For the text-containing cell, return its midpoint in (X, Y) coordinate format. 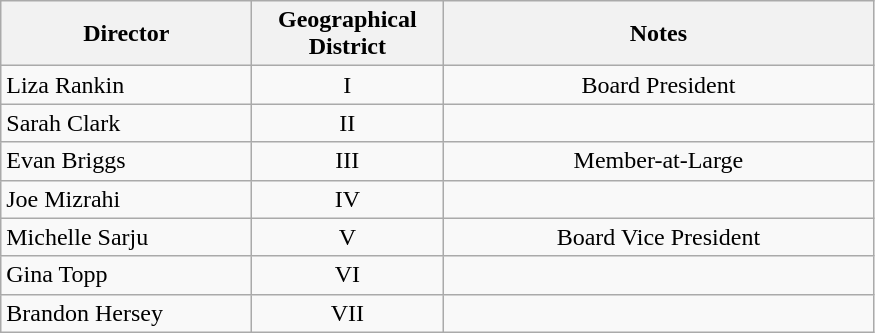
Director (126, 34)
I (348, 85)
Sarah Clark (126, 123)
VI (348, 275)
II (348, 123)
IV (348, 199)
GeographicalDistrict (348, 34)
Gina Topp (126, 275)
Joe Mizrahi (126, 199)
V (348, 237)
Evan Briggs (126, 161)
Member-at-Large (658, 161)
III (348, 161)
Michelle Sarju (126, 237)
Board President (658, 85)
Liza Rankin (126, 85)
Brandon Hersey (126, 313)
VII (348, 313)
Notes (658, 34)
Board Vice President (658, 237)
